Return the (X, Y) coordinate for the center point of the cell that contains the specified text.  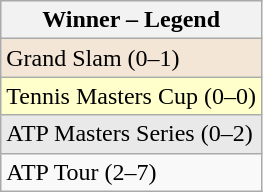
Winner – Legend (132, 20)
Grand Slam (0–1) (132, 58)
ATP Masters Series (0–2) (132, 134)
Tennis Masters Cup (0–0) (132, 96)
ATP Tour (2–7) (132, 172)
